Locate the cell with the specified text and output its (X, Y) center coordinate. 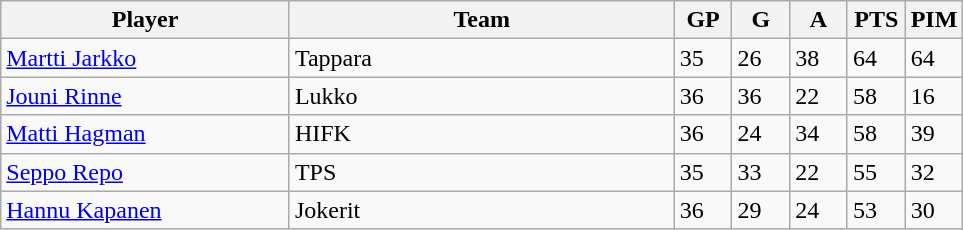
Matti Hagman (146, 134)
TPS (482, 172)
Hannu Kapanen (146, 210)
33 (761, 172)
Tappara (482, 58)
Seppo Repo (146, 172)
29 (761, 210)
26 (761, 58)
PTS (876, 20)
53 (876, 210)
34 (819, 134)
30 (934, 210)
Martti Jarkko (146, 58)
Player (146, 20)
38 (819, 58)
Team (482, 20)
55 (876, 172)
PIM (934, 20)
Lukko (482, 96)
HIFK (482, 134)
Jouni Rinne (146, 96)
A (819, 20)
39 (934, 134)
32 (934, 172)
GP (703, 20)
16 (934, 96)
G (761, 20)
Jokerit (482, 210)
